Identify which cell holds the provided text, then report its (X, Y) central coordinate. 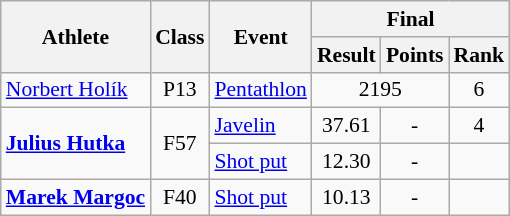
2195 (380, 90)
Rank (480, 55)
12.30 (346, 162)
P13 (180, 90)
6 (480, 90)
37.61 (346, 126)
Class (180, 36)
Result (346, 55)
Julius Hutka (76, 144)
Athlete (76, 36)
Pentathlon (260, 90)
Points (415, 55)
Marek Margoc (76, 197)
4 (480, 126)
F40 (180, 197)
Norbert Holík (76, 90)
10.13 (346, 197)
Event (260, 36)
Javelin (260, 126)
F57 (180, 144)
Final (410, 19)
